Pinpoint the cell where the given text exists, returning its [X, Y] midpoint coordinate. 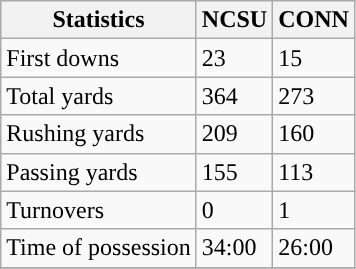
NCSU [234, 20]
CONN [314, 20]
155 [234, 172]
Turnovers [99, 210]
113 [314, 172]
Time of possession [99, 248]
First downs [99, 58]
209 [234, 134]
26:00 [314, 248]
1 [314, 210]
Total yards [99, 96]
Passing yards [99, 172]
23 [234, 58]
34:00 [234, 248]
160 [314, 134]
273 [314, 96]
Statistics [99, 20]
15 [314, 58]
0 [234, 210]
Rushing yards [99, 134]
364 [234, 96]
